Extract the [X, Y] coordinate from the center of the cell holding the provided text.  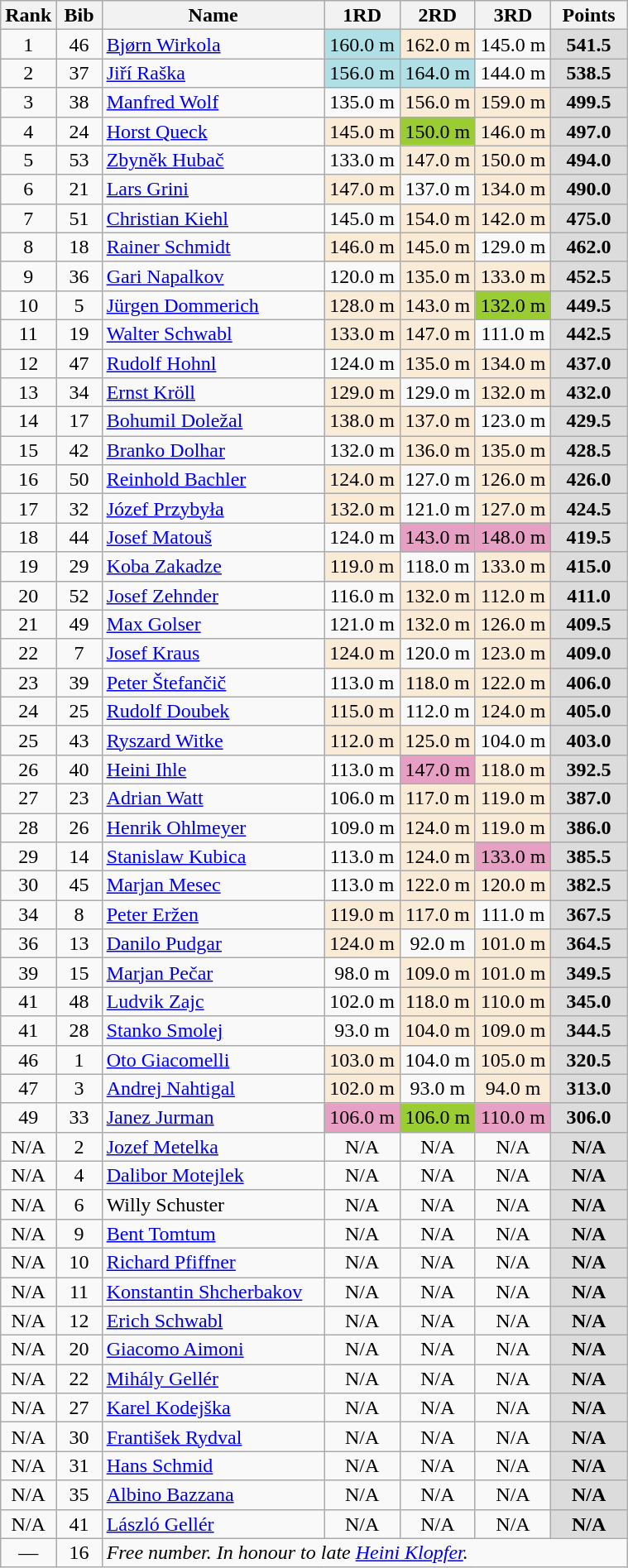
Points [589, 15]
51 [79, 218]
31 [79, 1466]
94.0 m [513, 1089]
538.5 [589, 73]
Josef Matouš [213, 538]
449.5 [589, 304]
32 [79, 508]
Oto Giacomelli [213, 1059]
Rudolf Hohnl [213, 364]
148.0 m [513, 538]
164.0 m [437, 73]
424.5 [589, 508]
37 [79, 73]
50 [79, 480]
Name [213, 15]
Hans Schmid [213, 1466]
Ludvik Zajc [213, 1001]
409.0 [589, 654]
Josef Zehnder [213, 596]
Josef Kraus [213, 654]
386.0 [589, 827]
128.0 m [362, 304]
Janez Jurman [213, 1117]
Reinhold Bachler [213, 480]
Bent Tomtum [213, 1233]
306.0 [589, 1117]
Karel Kodejška [213, 1408]
144.0 m [513, 73]
Stanko Smolej [213, 1031]
98.0 m [362, 973]
Bib [79, 15]
392.5 [589, 770]
Horst Queck [213, 131]
426.0 [589, 480]
432.0 [589, 392]
Rudolf Doubek [213, 712]
Albino Bazzana [213, 1494]
Andrej Nahtigal [213, 1089]
387.0 [589, 798]
Heini Ihle [213, 770]
Richard Pfiffner [213, 1263]
Józef Przybyła [213, 508]
138.0 m [362, 422]
Zbyněk Hubač [213, 161]
385.5 [589, 857]
— [28, 1552]
1RD [362, 15]
103.0 m [362, 1059]
541.5 [589, 45]
344.5 [589, 1031]
105.0 m [513, 1059]
160.0 m [362, 45]
48 [79, 1001]
415.0 [589, 566]
437.0 [589, 364]
497.0 [589, 131]
Adrian Watt [213, 798]
Erich Schwabl [213, 1321]
382.5 [589, 885]
154.0 m [437, 218]
Marjan Mesec [213, 885]
44 [79, 538]
405.0 [589, 712]
Mihály Gellér [213, 1379]
142.0 m [513, 218]
Danilo Pudgar [213, 943]
452.5 [589, 276]
3RD [513, 15]
László Gellér [213, 1524]
Rainer Schmidt [213, 247]
Koba Zakadze [213, 566]
Bjørn Wirkola [213, 45]
38 [79, 103]
52 [79, 596]
Konstantin Shcherbakov [213, 1292]
Lars Grini [213, 189]
43 [79, 740]
42 [79, 450]
Jürgen Dommerich [213, 304]
Gari Napalkov [213, 276]
462.0 [589, 247]
45 [79, 885]
115.0 m [362, 712]
Peter Eržen [213, 915]
Dalibor Motejlek [213, 1175]
Jiří Raška [213, 73]
367.5 [589, 915]
411.0 [589, 596]
Willy Schuster [213, 1205]
2RD [437, 15]
Bohumil Doležal [213, 422]
Marjan Pečar [213, 973]
Manfred Wolf [213, 103]
Giacomo Aimoni [213, 1350]
490.0 [589, 189]
345.0 [589, 1001]
136.0 m [437, 450]
409.5 [589, 624]
33 [79, 1117]
53 [79, 161]
40 [79, 770]
116.0 m [362, 596]
Ernst Kröll [213, 392]
475.0 [589, 218]
Walter Schwabl [213, 334]
494.0 [589, 161]
364.5 [589, 943]
Max Golser [213, 624]
159.0 m [513, 103]
35 [79, 1494]
92.0 m [437, 943]
406.0 [589, 682]
419.5 [589, 538]
Christian Kiehl [213, 218]
Stanislaw Kubica [213, 857]
442.5 [589, 334]
Free number. In honour to late Heini Klopfer. [364, 1552]
Jozef Metelka [213, 1147]
428.5 [589, 450]
Ryszard Witke [213, 740]
Henrik Ohlmeyer [213, 827]
349.5 [589, 973]
403.0 [589, 740]
Rank [28, 15]
320.5 [589, 1059]
125.0 m [437, 740]
429.5 [589, 422]
Branko Dolhar [213, 450]
313.0 [589, 1089]
162.0 m [437, 45]
499.5 [589, 103]
Peter Štefančič [213, 682]
František Rydval [213, 1436]
